Pinpoint the cell where the given text exists, returning its [X, Y] midpoint coordinate. 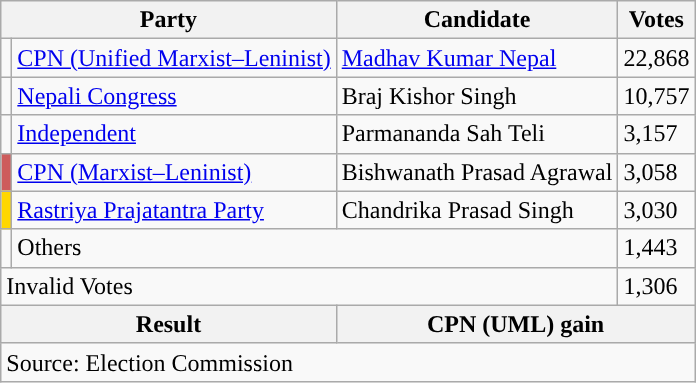
Candidate [477, 20]
Party [168, 20]
Independent [174, 134]
Nepali Congress [174, 96]
CPN (UML) gain [516, 324]
3,030 [656, 210]
Braj Kishor Singh [477, 96]
Madhav Kumar Nepal [477, 58]
Bishwanath Prasad Agrawal [477, 172]
CPN (Marxist–Leninist) [174, 172]
22,868 [656, 58]
3,157 [656, 134]
Others [315, 248]
10,757 [656, 96]
Source: Election Commission [348, 362]
CPN (Unified Marxist–Leninist) [174, 58]
Votes [656, 20]
1,306 [656, 286]
Parmananda Sah Teli [477, 134]
3,058 [656, 172]
Chandrika Prasad Singh [477, 210]
Result [168, 324]
Invalid Votes [310, 286]
1,443 [656, 248]
Rastriya Prajatantra Party [174, 210]
